Extract the [X, Y] coordinate from the center of the cell holding the provided text.  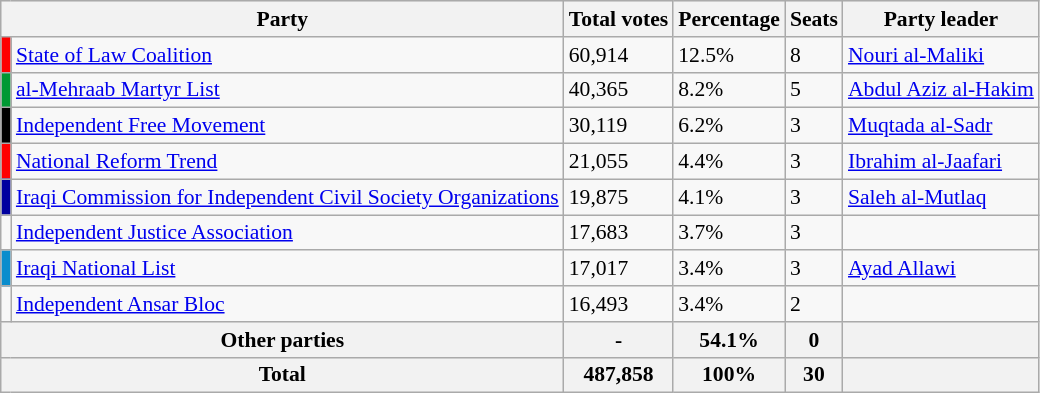
Party leader [941, 19]
Muqtada al-Sadr [941, 126]
State of Law Coalition [288, 55]
Party [282, 19]
Other parties [282, 340]
2 [814, 304]
60,914 [618, 55]
0 [814, 340]
8 [814, 55]
Saleh al-Mutlaq [941, 197]
8.2% [729, 90]
Iraqi National List [288, 269]
12.5% [729, 55]
17,683 [618, 233]
Independent Free Movement [288, 126]
54.1% [729, 340]
6.2% [729, 126]
Seats [814, 19]
30,119 [618, 126]
100% [729, 375]
19,875 [618, 197]
Independent Ansar Bloc [288, 304]
Iraqi Commission for Independent Civil Society Organizations [288, 197]
al-Mehraab Martyr List [288, 90]
National Reform Trend [288, 162]
Independent Justice Association [288, 233]
5 [814, 90]
3.7% [729, 233]
Nouri al-Maliki [941, 55]
17,017 [618, 269]
16,493 [618, 304]
Percentage [729, 19]
4.4% [729, 162]
21,055 [618, 162]
Ayad Allawi [941, 269]
40,365 [618, 90]
30 [814, 375]
Abdul Aziz al-Hakim [941, 90]
4.1% [729, 197]
Total votes [618, 19]
487,858 [618, 375]
Ibrahim al-Jaafari [941, 162]
Total [282, 375]
- [618, 340]
